Return the [X, Y] coordinate for the center point of the cell that contains the specified text.  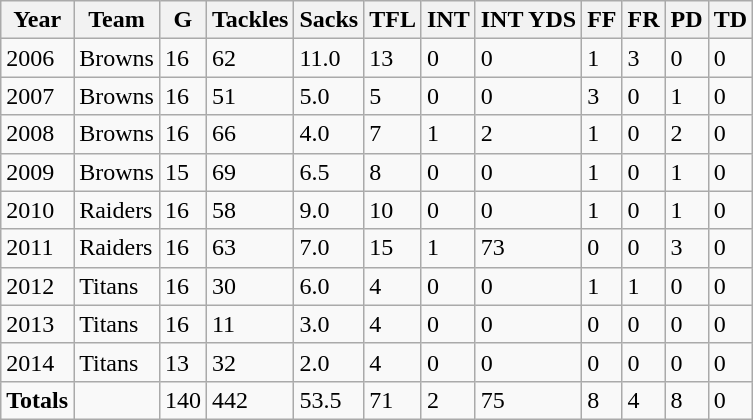
Sacks [329, 20]
63 [250, 248]
2014 [38, 362]
Tackles [250, 20]
2007 [38, 96]
442 [250, 400]
53.5 [329, 400]
140 [182, 400]
Team [117, 20]
2006 [38, 58]
11 [250, 324]
10 [393, 210]
66 [250, 134]
30 [250, 286]
FF [602, 20]
3.0 [329, 324]
32 [250, 362]
73 [528, 248]
2.0 [329, 362]
2012 [38, 286]
FR [644, 20]
75 [528, 400]
6.5 [329, 172]
2009 [38, 172]
4.0 [329, 134]
Year [38, 20]
5.0 [329, 96]
69 [250, 172]
11.0 [329, 58]
71 [393, 400]
TD [730, 20]
TFL [393, 20]
2010 [38, 210]
58 [250, 210]
62 [250, 58]
51 [250, 96]
2008 [38, 134]
INT [448, 20]
5 [393, 96]
INT YDS [528, 20]
7.0 [329, 248]
2011 [38, 248]
G [182, 20]
Totals [38, 400]
9.0 [329, 210]
2013 [38, 324]
7 [393, 134]
PD [686, 20]
6.0 [329, 286]
